Locate the cell with the specified text and output its (x, y) center coordinate. 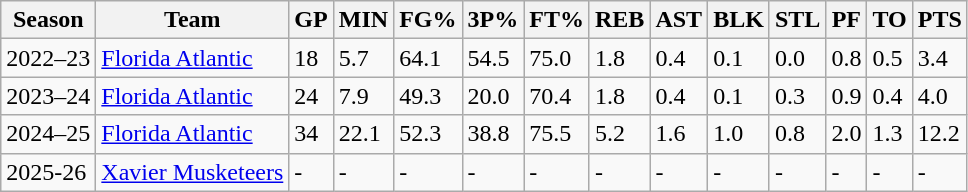
38.8 (493, 134)
34 (311, 134)
54.5 (493, 58)
AST (679, 20)
2022–23 (48, 58)
TO (890, 20)
GP (311, 20)
1.3 (890, 134)
3.4 (940, 58)
0.0 (797, 58)
REB (619, 20)
PF (846, 20)
Season (48, 20)
5.2 (619, 134)
STL (797, 20)
Xavier Musketeers (192, 172)
2.0 (846, 134)
Team (192, 20)
0.5 (890, 58)
7.9 (363, 96)
MIN (363, 20)
64.1 (428, 58)
22.1 (363, 134)
70.4 (557, 96)
0.9 (846, 96)
0.3 (797, 96)
2025-26 (48, 172)
2023–24 (48, 96)
20.0 (493, 96)
12.2 (940, 134)
2024–25 (48, 134)
FG% (428, 20)
75.5 (557, 134)
24 (311, 96)
PTS (940, 20)
1.0 (739, 134)
BLK (739, 20)
52.3 (428, 134)
3P% (493, 20)
4.0 (940, 96)
1.6 (679, 134)
18 (311, 58)
FT% (557, 20)
49.3 (428, 96)
75.0 (557, 58)
5.7 (363, 58)
